Locate the cell with the specified text and output its (x, y) center coordinate. 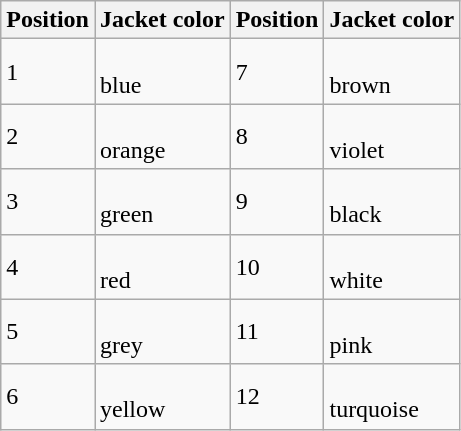
pink (392, 332)
white (392, 266)
12 (277, 396)
blue (162, 72)
brown (392, 72)
2 (48, 136)
black (392, 202)
green (162, 202)
grey (162, 332)
4 (48, 266)
11 (277, 332)
3 (48, 202)
1 (48, 72)
8 (277, 136)
5 (48, 332)
yellow (162, 396)
violet (392, 136)
9 (277, 202)
red (162, 266)
7 (277, 72)
10 (277, 266)
orange (162, 136)
turquoise (392, 396)
6 (48, 396)
